Provide the (X, Y) coordinate of the cell's center where the given text is located.  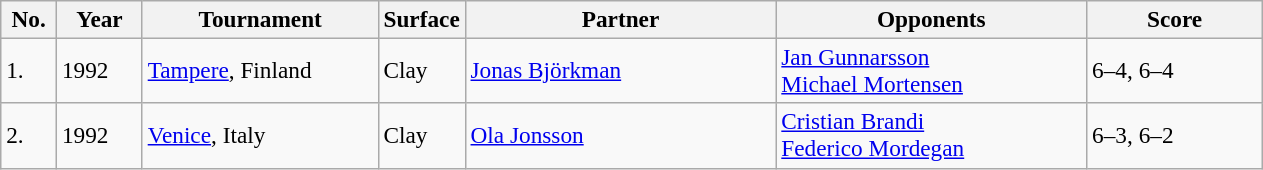
2. (29, 136)
Partner (620, 19)
Score (1175, 19)
Jonas Björkman (620, 70)
Ola Jonsson (620, 136)
Cristian Brandi Federico Mordegan (932, 136)
Jan Gunnarsson Michael Mortensen (932, 70)
Surface (422, 19)
Opponents (932, 19)
Venice, Italy (260, 136)
Tampere, Finland (260, 70)
6–4, 6–4 (1175, 70)
6–3, 6–2 (1175, 136)
1. (29, 70)
Year (100, 19)
No. (29, 19)
Tournament (260, 19)
